Find where the given text appears and provide that cell's center as [x, y] coordinate. 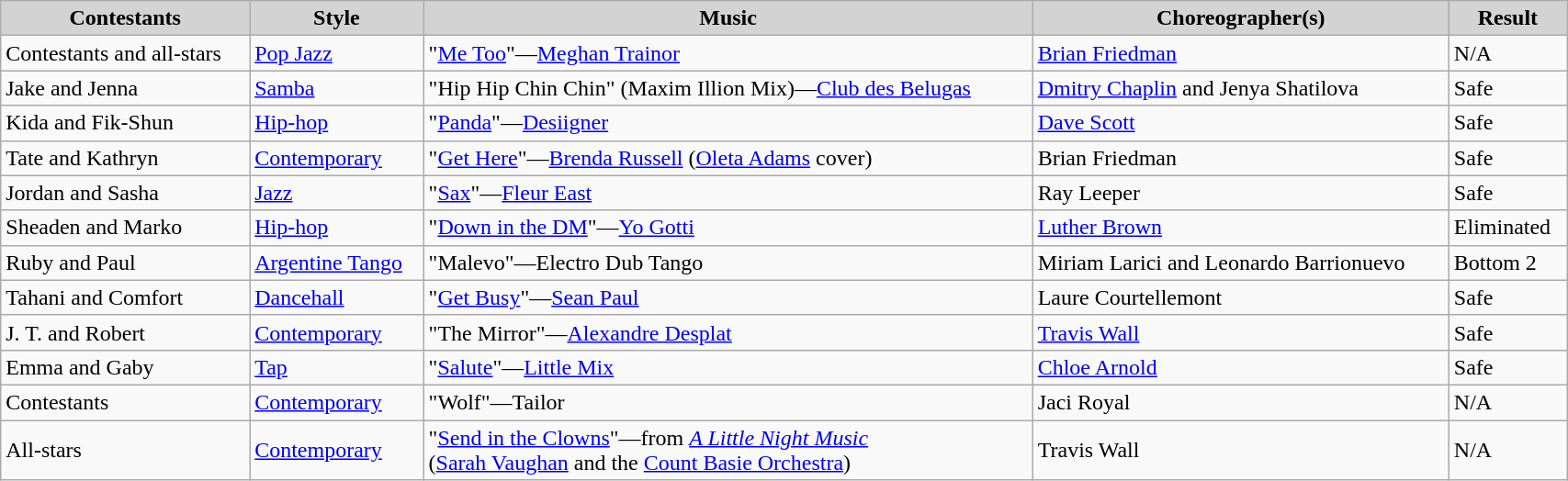
Samba [336, 88]
"Me Too"—Meghan Trainor [728, 53]
"Get Busy"—Sean Paul [728, 297]
"Hip Hip Chin Chin" (Maxim Illion Mix)—Club des Belugas [728, 88]
"Down in the DM"—Yo Gotti [728, 228]
Jake and Jenna [125, 88]
Result [1507, 18]
Ruby and Paul [125, 263]
Tahani and Comfort [125, 297]
Argentine Tango [336, 263]
J. T. and Robert [125, 332]
Dmitry Chaplin and Jenya Shatilova [1240, 88]
Laure Courtellemont [1240, 297]
"Wolf"—Tailor [728, 402]
Tate and Kathryn [125, 158]
Emma and Gaby [125, 367]
Jordan and Sasha [125, 193]
Eliminated [1507, 228]
Ray Leeper [1240, 193]
"Panda"—Desiigner [728, 123]
Bottom 2 [1507, 263]
Contestants and all-stars [125, 53]
"Salute"—Little Mix [728, 367]
Style [336, 18]
Music [728, 18]
Miriam Larici and Leonardo Barrionuevo [1240, 263]
Luther Brown [1240, 228]
All-stars [125, 450]
"Send in the Clowns"—from A Little Night Music (Sarah Vaughan and the Count Basie Orchestra) [728, 450]
"Get Here"—Brenda Russell (Oleta Adams cover) [728, 158]
Kida and Fik-Shun [125, 123]
"The Mirror"—Alexandre Desplat [728, 332]
"Malevo"—Electro Dub Tango [728, 263]
Pop Jazz [336, 53]
Chloe Arnold [1240, 367]
Jazz [336, 193]
Tap [336, 367]
"Sax"—Fleur East [728, 193]
Dancehall [336, 297]
Choreographer(s) [1240, 18]
Jaci Royal [1240, 402]
Dave Scott [1240, 123]
Sheaden and Marko [125, 228]
